Detect which cell encompasses the target text, then output its (x, y) center coordinate. 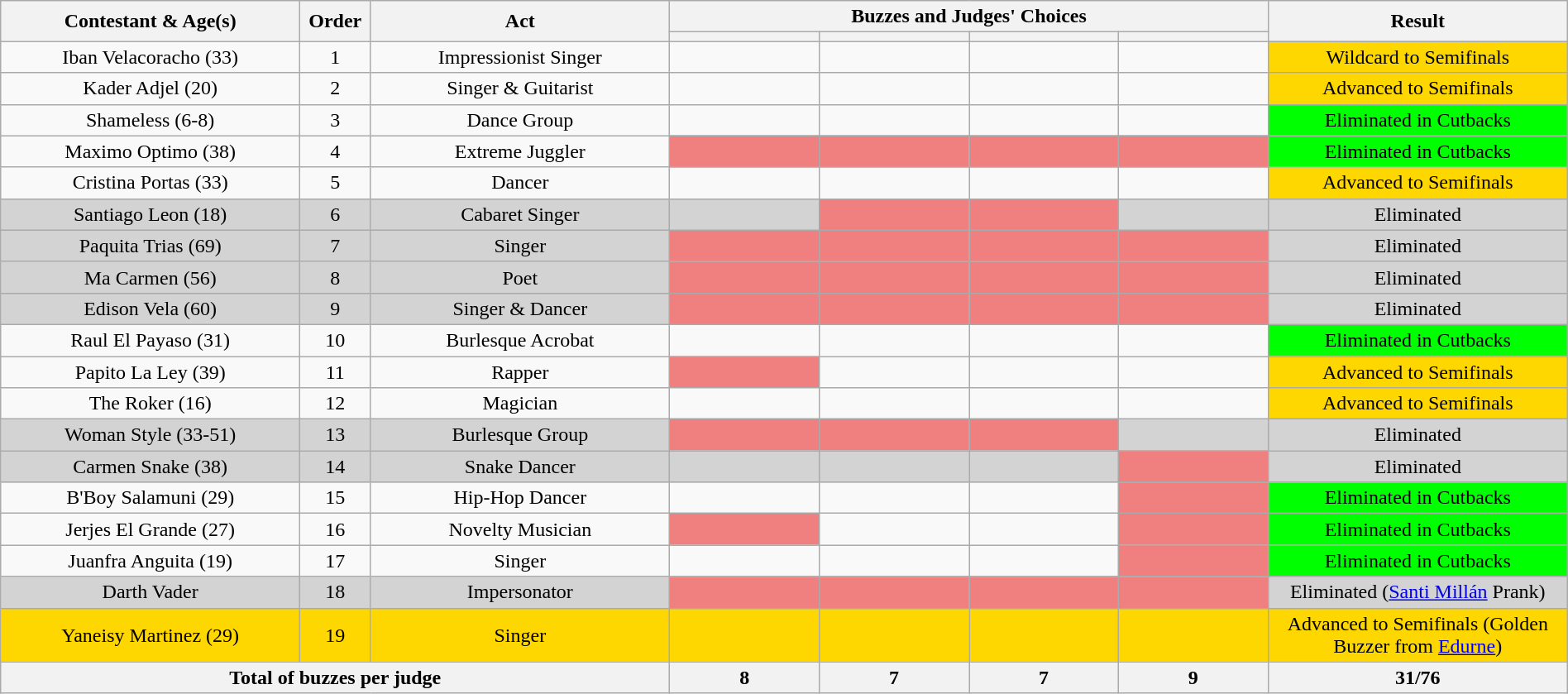
14 (336, 467)
Snake Dancer (520, 467)
Santiago Leon (18) (151, 214)
2 (336, 89)
Contestant & Age(s) (151, 22)
Jerjes El Grande (27) (151, 529)
10 (336, 340)
Shameless (6-8) (151, 120)
Cristina Portas (33) (151, 183)
Novelty Musician (520, 529)
Rapper (520, 371)
15 (336, 498)
Burlesque Group (520, 435)
Paquita Trias (69) (151, 246)
Ma Carmen (56) (151, 277)
13 (336, 435)
Total of buzzes per judge (336, 677)
5 (336, 183)
Order (336, 22)
Act (520, 22)
16 (336, 529)
Wildcard to Semifinals (1417, 57)
Impersonator (520, 592)
B'Boy Salamuni (29) (151, 498)
Carmen Snake (38) (151, 467)
18 (336, 592)
Impressionist Singer (520, 57)
The Roker (16) (151, 404)
Maximo Optimo (38) (151, 151)
Edison Vela (60) (151, 309)
4 (336, 151)
11 (336, 371)
Hip-Hop Dancer (520, 498)
Burlesque Acrobat (520, 340)
1 (336, 57)
Singer & Dancer (520, 309)
Kader Adjel (20) (151, 89)
Iban Velacoracho (33) (151, 57)
Papito La Ley (39) (151, 371)
Result (1417, 22)
Cabaret Singer (520, 214)
Singer & Guitarist (520, 89)
Extreme Juggler (520, 151)
6 (336, 214)
Woman Style (33-51) (151, 435)
Juanfra Anguita (19) (151, 561)
Poet (520, 277)
Darth Vader (151, 592)
Raul El Payaso (31) (151, 340)
Dance Group (520, 120)
19 (336, 635)
12 (336, 404)
Yaneisy Martinez (29) (151, 635)
Dancer (520, 183)
Eliminated (Santi Millán Prank) (1417, 592)
Advanced to Semifinals (Golden Buzzer from Edurne) (1417, 635)
17 (336, 561)
31/76 (1417, 677)
Magician (520, 404)
3 (336, 120)
Buzzes and Judges' Choices (969, 17)
